Pinpoint the cell where the given text exists, returning its (X, Y) midpoint coordinate. 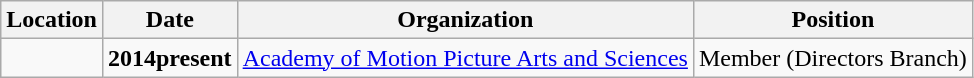
2014present (170, 58)
Date (170, 20)
Position (832, 20)
Academy of Motion Picture Arts and Sciences (465, 58)
Organization (465, 20)
Member (Directors Branch) (832, 58)
Location (52, 20)
